Pinpoint the cell where the given text exists, returning its (x, y) midpoint coordinate. 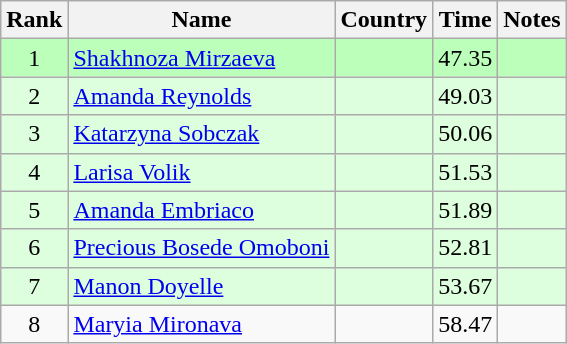
58.47 (466, 324)
Rank (34, 20)
Name (202, 20)
Time (466, 20)
Shakhnoza Mirzaeva (202, 58)
Country (384, 20)
Larisa Volik (202, 172)
Amanda Embriaco (202, 210)
47.35 (466, 58)
6 (34, 248)
Precious Bosede Omoboni (202, 248)
1 (34, 58)
7 (34, 286)
51.53 (466, 172)
Katarzyna Sobczak (202, 134)
8 (34, 324)
52.81 (466, 248)
53.67 (466, 286)
Notes (532, 20)
51.89 (466, 210)
5 (34, 210)
50.06 (466, 134)
49.03 (466, 96)
Amanda Reynolds (202, 96)
Maryia Mironava (202, 324)
4 (34, 172)
3 (34, 134)
2 (34, 96)
Manon Doyelle (202, 286)
